Output the [X, Y] coordinate of the center of the cell containing the given text.  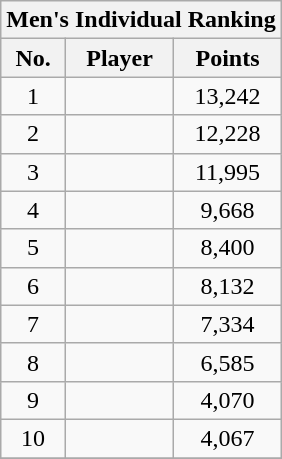
10 [34, 438]
7,334 [228, 324]
11,995 [228, 172]
8 [34, 362]
Men's Individual Ranking [141, 20]
8,132 [228, 286]
5 [34, 248]
9,668 [228, 210]
6,585 [228, 362]
1 [34, 96]
6 [34, 286]
4 [34, 210]
3 [34, 172]
Player [119, 58]
9 [34, 400]
7 [34, 324]
8,400 [228, 248]
2 [34, 134]
13,242 [228, 96]
4,067 [228, 438]
12,228 [228, 134]
Points [228, 58]
4,070 [228, 400]
No. [34, 58]
